For the text-containing cell, return its midpoint in (X, Y) coordinate format. 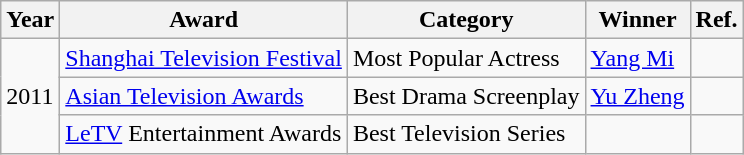
Most Popular Actress (466, 58)
Yu Zheng (638, 96)
Shanghai Television Festival (204, 58)
Asian Television Awards (204, 96)
LeTV Entertainment Awards (204, 134)
Award (204, 20)
Category (466, 20)
2011 (30, 96)
Year (30, 20)
Winner (638, 20)
Best Television Series (466, 134)
Best Drama Screenplay (466, 96)
Yang Mi (638, 58)
Ref. (716, 20)
